From the cell containing the given text, extract its center point as (X, Y) coordinate. 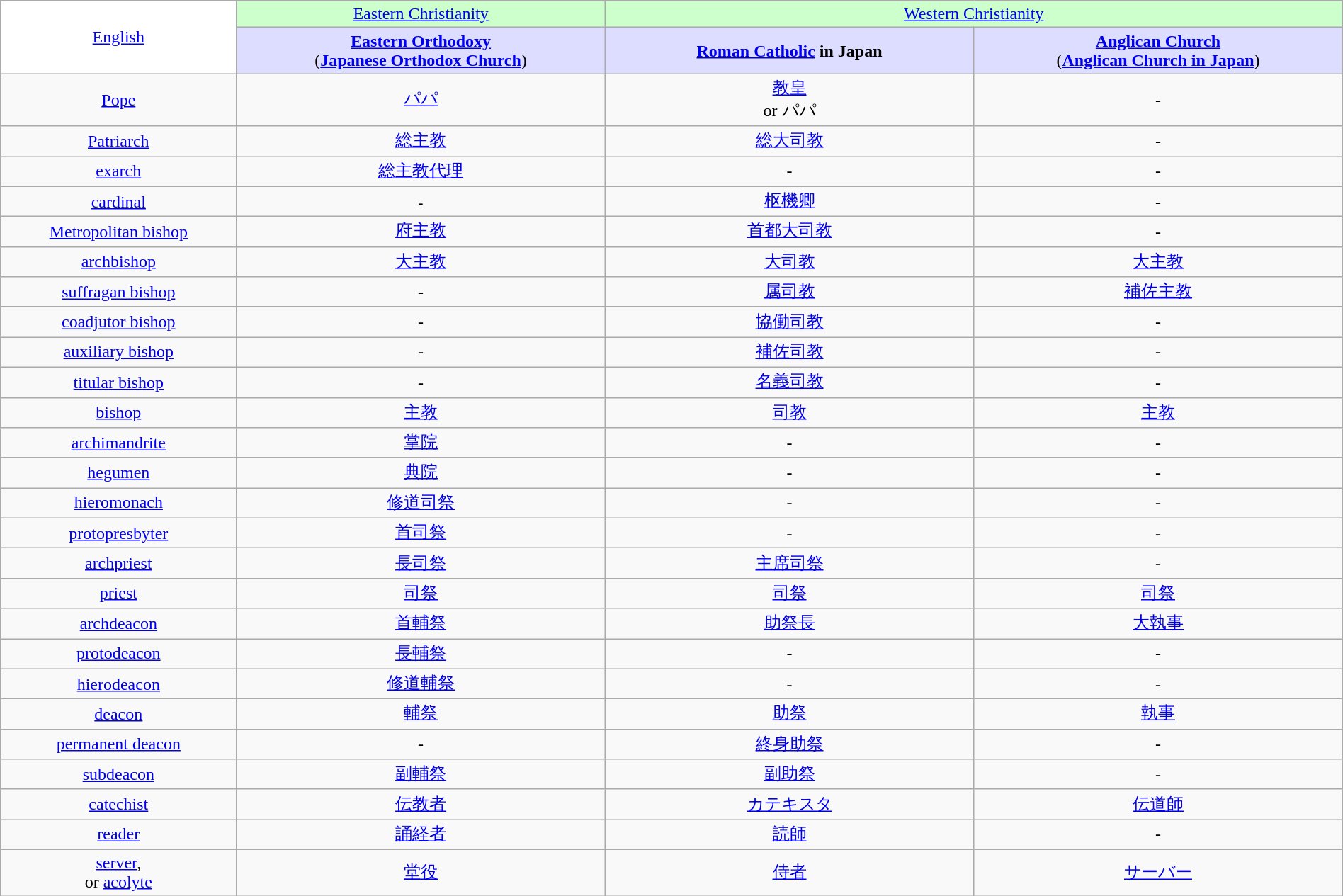
bishop (119, 412)
侍者 (789, 873)
読師 (789, 834)
Western Christianity (973, 14)
輔祭 (421, 714)
auxiliary bishop (119, 353)
exarch (119, 171)
修道司祭 (421, 503)
reader (119, 834)
English (119, 37)
archpriest (119, 564)
属司教 (789, 292)
Anglican Church(Anglican Church in Japan) (1158, 51)
hieromonach (119, 503)
Roman Catholic in Japan (789, 51)
補佐主教 (1158, 292)
titular bishop (119, 382)
長司祭 (421, 564)
名義司教 (789, 382)
伝道師 (1158, 805)
Eastern Christianity (421, 14)
cardinal (119, 201)
枢機卿 (789, 201)
大執事 (1158, 623)
助祭長 (789, 623)
priest (119, 594)
archdeacon (119, 623)
パパ (421, 100)
執事 (1158, 714)
Metropolitan bishop (119, 232)
catechist (119, 805)
副助祭 (789, 775)
archimandrite (119, 443)
長輔祭 (421, 654)
server, or acolyte (119, 873)
協働司教 (789, 322)
hierodeacon (119, 684)
hegumen (119, 473)
Eastern Orthodoxy(Japanese Orthodox Church) (421, 51)
permanent deacon (119, 744)
首司祭 (421, 533)
首輔祭 (421, 623)
掌院 (421, 443)
誦経者 (421, 834)
protopresbyter (119, 533)
coadjutor bishop (119, 322)
司教 (789, 412)
典院 (421, 473)
修道輔祭 (421, 684)
副輔祭 (421, 775)
サーバー (1158, 873)
総大司教 (789, 142)
助祭 (789, 714)
終身助祭 (789, 744)
archbishop (119, 262)
subdeacon (119, 775)
suffragan bishop (119, 292)
総主教代理 (421, 171)
補佐司教 (789, 353)
protodeacon (119, 654)
Patriarch (119, 142)
総主教 (421, 142)
deacon (119, 714)
堂役 (421, 873)
伝教者 (421, 805)
教皇or パパ (789, 100)
Pope (119, 100)
大司教 (789, 262)
首都大司教 (789, 232)
府主教 (421, 232)
主席司祭 (789, 564)
カテキスタ (789, 805)
